Capture the cell that displays the provided text and extract its (x, y) central coordinate. 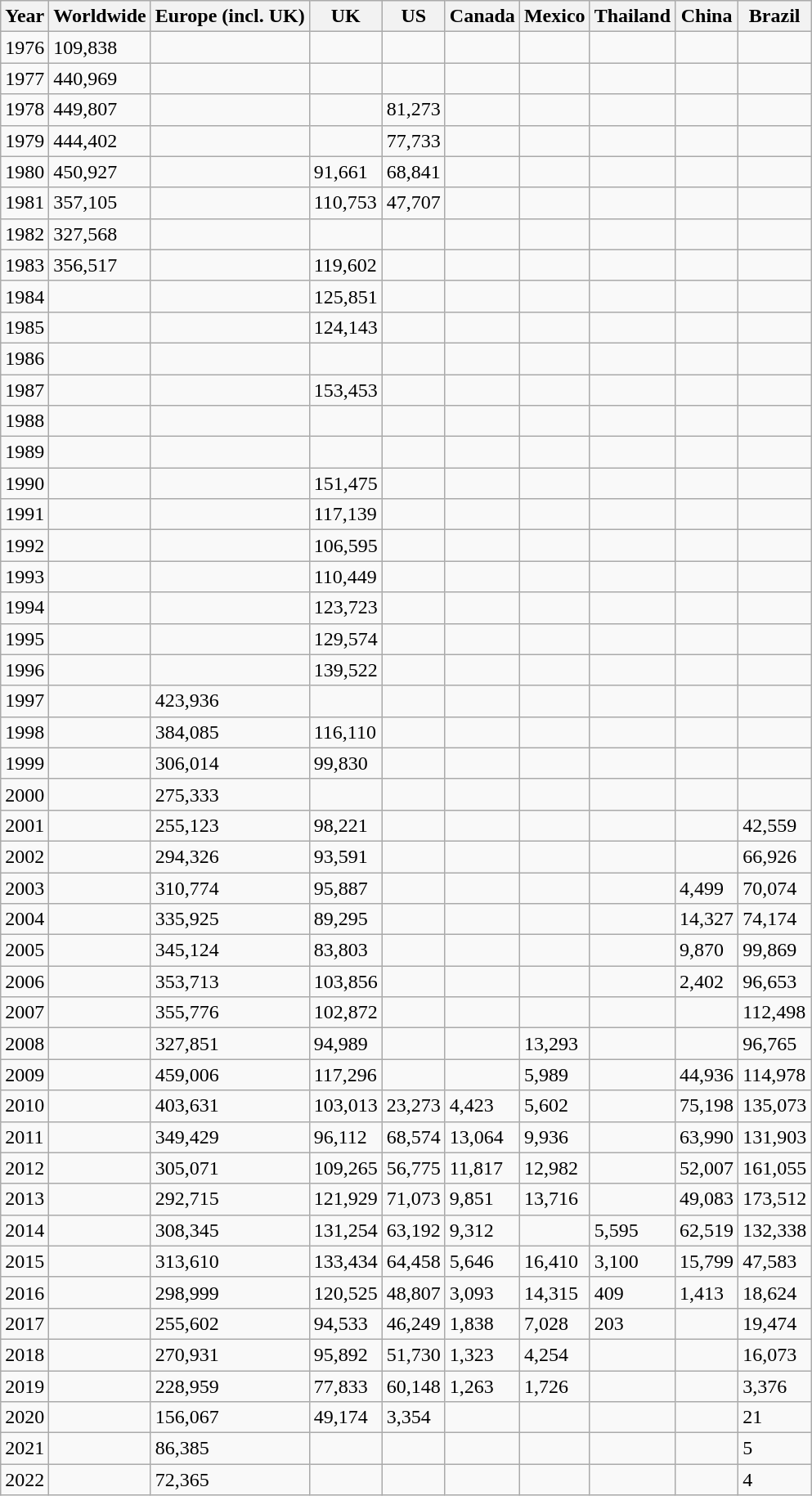
1987 (25, 390)
129,574 (345, 639)
308,345 (230, 1230)
21 (775, 1417)
255,123 (230, 825)
356,517 (100, 265)
1979 (25, 141)
116,110 (345, 732)
2012 (25, 1168)
173,512 (775, 1199)
75,198 (707, 1106)
63,192 (414, 1230)
2016 (25, 1292)
449,807 (100, 110)
349,429 (230, 1137)
48,807 (414, 1292)
409 (632, 1292)
305,071 (230, 1168)
13,064 (482, 1137)
228,959 (230, 1386)
83,803 (345, 950)
Thailand (632, 16)
121,929 (345, 1199)
2014 (25, 1230)
103,013 (345, 1106)
1,263 (482, 1386)
135,073 (775, 1106)
2018 (25, 1354)
151,475 (345, 483)
7,028 (554, 1323)
3,354 (414, 1417)
99,869 (775, 950)
327,568 (100, 234)
71,073 (414, 1199)
292,715 (230, 1199)
96,765 (775, 1044)
3,093 (482, 1292)
1996 (25, 670)
357,105 (100, 203)
120,525 (345, 1292)
44,936 (707, 1075)
1994 (25, 608)
1980 (25, 172)
4,423 (482, 1106)
112,498 (775, 1013)
440,969 (100, 79)
161,055 (775, 1168)
133,434 (345, 1261)
70,074 (775, 887)
18,624 (775, 1292)
49,174 (345, 1417)
66,926 (775, 856)
2013 (25, 1199)
1,726 (554, 1386)
384,085 (230, 732)
4 (775, 1480)
16,073 (775, 1354)
403,631 (230, 1106)
2001 (25, 825)
1999 (25, 763)
132,338 (775, 1230)
1997 (25, 701)
5,989 (554, 1075)
2017 (25, 1323)
109,265 (345, 1168)
444,402 (100, 141)
4,254 (554, 1354)
1995 (25, 639)
2005 (25, 950)
131,903 (775, 1137)
Brazil (775, 16)
51,730 (414, 1354)
96,653 (775, 982)
102,872 (345, 1013)
1984 (25, 296)
9,936 (554, 1137)
1985 (25, 327)
2008 (25, 1044)
12,982 (554, 1168)
Canada (482, 16)
1,323 (482, 1354)
1978 (25, 110)
5,602 (554, 1106)
327,851 (230, 1044)
China (707, 16)
5,646 (482, 1261)
14,327 (707, 919)
114,978 (775, 1075)
275,333 (230, 794)
23,273 (414, 1106)
68,841 (414, 172)
89,295 (345, 919)
203 (632, 1323)
109,838 (100, 47)
298,999 (230, 1292)
2011 (25, 1137)
3,376 (775, 1386)
106,595 (345, 546)
9,312 (482, 1230)
117,139 (345, 514)
119,602 (345, 265)
Worldwide (100, 16)
98,221 (345, 825)
270,931 (230, 1354)
335,925 (230, 919)
1,413 (707, 1292)
11,817 (482, 1168)
353,713 (230, 982)
46,249 (414, 1323)
91,661 (345, 172)
2007 (25, 1013)
19,474 (775, 1323)
13,293 (554, 1044)
125,851 (345, 296)
450,927 (100, 172)
63,990 (707, 1137)
153,453 (345, 390)
1998 (25, 732)
47,707 (414, 203)
95,892 (345, 1354)
2020 (25, 1417)
2010 (25, 1106)
13,716 (554, 1199)
5 (775, 1449)
423,936 (230, 701)
15,799 (707, 1261)
62,519 (707, 1230)
1983 (25, 265)
2009 (25, 1075)
2,402 (707, 982)
56,775 (414, 1168)
2019 (25, 1386)
1993 (25, 577)
459,006 (230, 1075)
86,385 (230, 1449)
2002 (25, 856)
1986 (25, 358)
2021 (25, 1449)
1981 (25, 203)
1,838 (482, 1323)
156,067 (230, 1417)
3,100 (632, 1261)
Europe (incl. UK) (230, 16)
1988 (25, 421)
2000 (25, 794)
72,365 (230, 1480)
2003 (25, 887)
68,574 (414, 1137)
94,533 (345, 1323)
294,326 (230, 856)
1982 (25, 234)
2015 (25, 1261)
16,410 (554, 1261)
49,083 (707, 1199)
117,296 (345, 1075)
2006 (25, 982)
42,559 (775, 825)
131,254 (345, 1230)
93,591 (345, 856)
2004 (25, 919)
77,833 (345, 1386)
60,148 (414, 1386)
1992 (25, 546)
95,887 (345, 887)
110,753 (345, 203)
355,776 (230, 1013)
Year (25, 16)
US (414, 16)
Mexico (554, 16)
2022 (25, 1480)
74,174 (775, 919)
1989 (25, 452)
81,273 (414, 110)
306,014 (230, 763)
94,989 (345, 1044)
103,856 (345, 982)
52,007 (707, 1168)
96,112 (345, 1137)
110,449 (345, 577)
1976 (25, 47)
9,870 (707, 950)
99,830 (345, 763)
139,522 (345, 670)
345,124 (230, 950)
1977 (25, 79)
255,602 (230, 1323)
64,458 (414, 1261)
123,723 (345, 608)
1991 (25, 514)
1990 (25, 483)
47,583 (775, 1261)
124,143 (345, 327)
5,595 (632, 1230)
9,851 (482, 1199)
310,774 (230, 887)
14,315 (554, 1292)
77,733 (414, 141)
4,499 (707, 887)
313,610 (230, 1261)
UK (345, 16)
